For the text-containing cell, return its midpoint in [x, y] coordinate format. 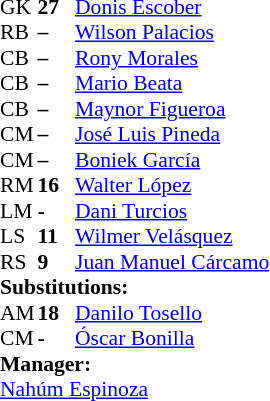
Walter López [172, 185]
RM [19, 185]
Substitutions: [134, 287]
18 [57, 313]
Maynor Figueroa [172, 109]
RB [19, 33]
Mario Beata [172, 83]
Óscar Bonilla [172, 339]
Dani Turcios [172, 211]
LM [19, 211]
Rony Morales [172, 58]
LS [19, 237]
16 [57, 185]
Wilson Palacios [172, 33]
Wilmer Velásquez [172, 237]
Manager: [134, 364]
11 [57, 237]
9 [57, 262]
José Luis Pineda [172, 135]
Juan Manuel Cárcamo [172, 262]
AM [19, 313]
Boniek García [172, 160]
Danilo Tosello [172, 313]
RS [19, 262]
